For the text-containing cell, return its midpoint in (X, Y) coordinate format. 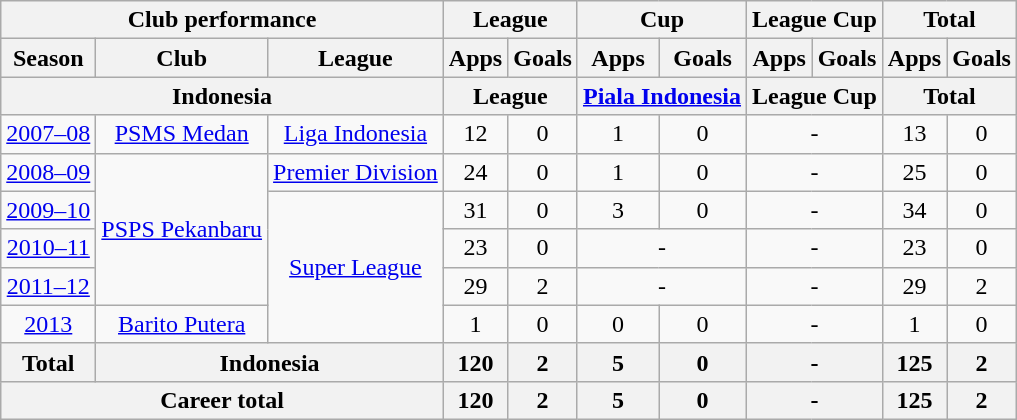
3 (618, 210)
Liga Indonesia (356, 134)
2008–09 (48, 172)
2013 (48, 324)
2009–10 (48, 210)
2011–12 (48, 286)
2007–08 (48, 134)
Cup (662, 20)
PSMS Medan (182, 134)
25 (914, 172)
Club (182, 58)
PSPS Pekanbaru (182, 229)
Super League (356, 267)
34 (914, 210)
2010–11 (48, 248)
13 (914, 134)
Career total (222, 400)
24 (475, 172)
Season (48, 58)
Premier Division (356, 172)
12 (475, 134)
Piala Indonesia (662, 96)
Barito Putera (182, 324)
Club performance (222, 20)
31 (475, 210)
